Extract the [x, y] coordinate from the center of the cell holding the provided text.  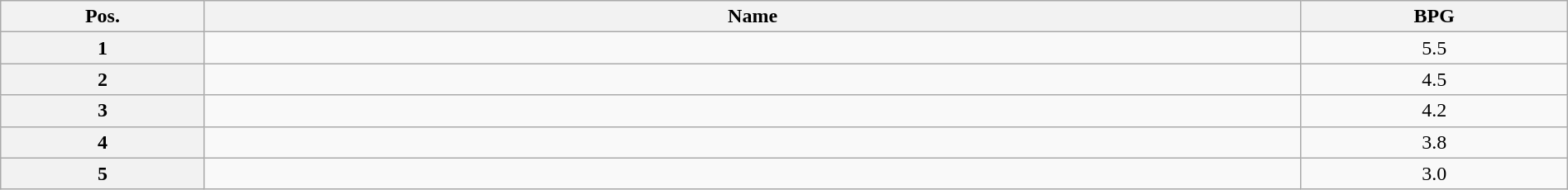
4.2 [1434, 111]
Name [753, 17]
4.5 [1434, 79]
4 [103, 142]
Pos. [103, 17]
3 [103, 111]
1 [103, 48]
BPG [1434, 17]
3.0 [1434, 173]
2 [103, 79]
5 [103, 173]
3.8 [1434, 142]
5.5 [1434, 48]
